Pinpoint the cell where the given text exists, returning its [X, Y] midpoint coordinate. 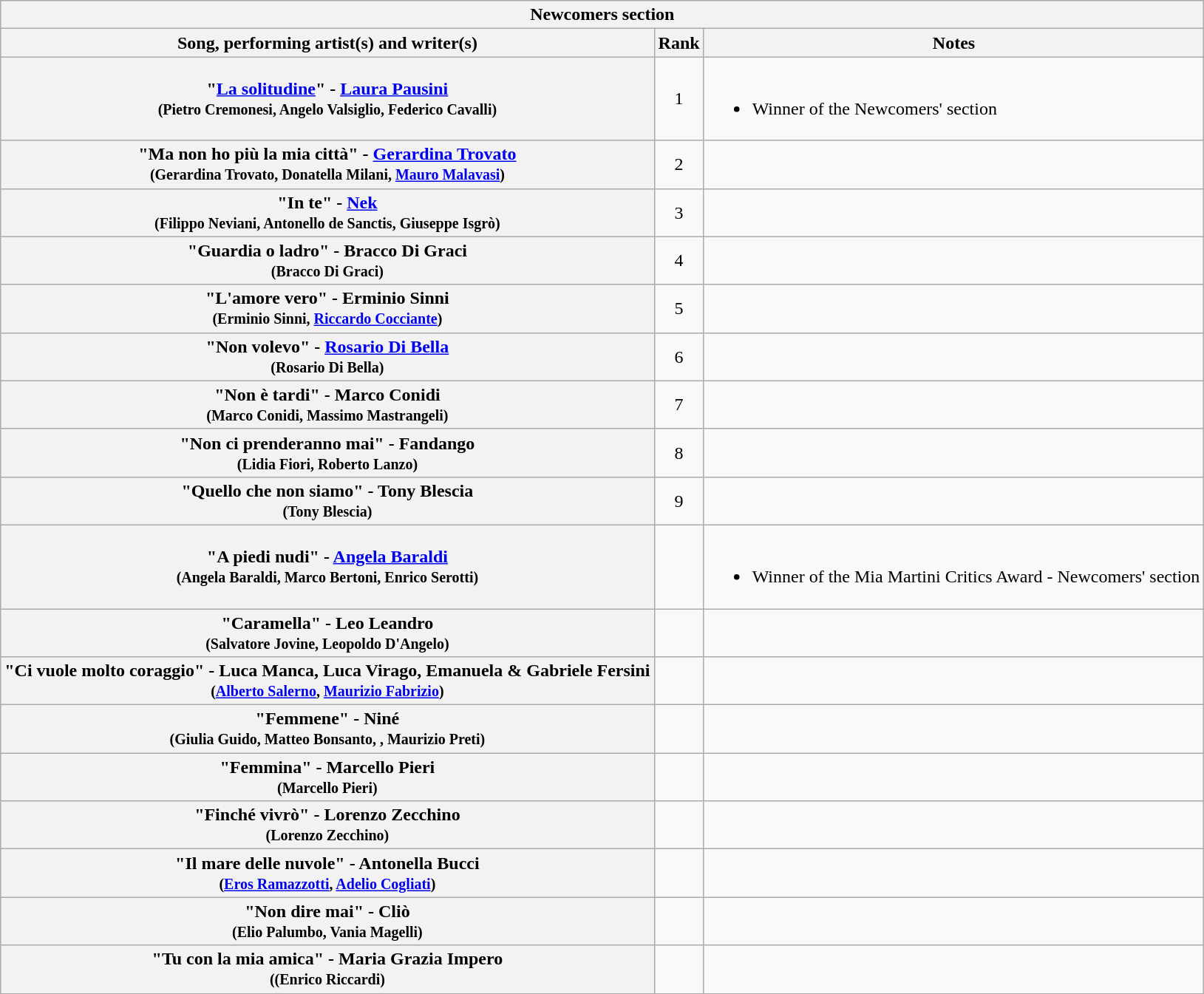
9 [678, 501]
Newcomers section [602, 15]
"Femmina" - Marcello Pieri (Marcello Pieri) [327, 777]
"Femmene" - Niné (Giulia Guido, Matteo Bonsanto, , Maurizio Preti) [327, 729]
"Ci vuole molto coraggio" - Luca Manca, Luca Virago, Emanuela & Gabriele Fersini (Alberto Salerno, Maurizio Fabrizio) [327, 681]
"Ma non ho più la mia città" - Gerardina Trovato (Gerardina Trovato, Donatella Milani, Mauro Malavasi) [327, 164]
3 [678, 213]
"Non ci prenderanno mai" - Fandango (Lidia Fiori, Roberto Lanzo) [327, 452]
Winner of the Mia Martini Critics Award - Newcomers' section [953, 566]
"Guardia o ladro" - Bracco Di Graci (Bracco Di Graci) [327, 260]
"Caramella" - Leo Leandro (Salvatore Jovine, Leopoldo D'Angelo) [327, 633]
6 [678, 356]
"Finché vivrò" - Lorenzo Zecchino (Lorenzo Zecchino) [327, 825]
5 [678, 309]
7 [678, 405]
4 [678, 260]
"L'amore vero" - Erminio Sinni (Erminio Sinni, Riccardo Cocciante) [327, 309]
"A piedi nudi" - Angela Baraldi (Angela Baraldi, Marco Bertoni, Enrico Serotti) [327, 566]
Song, performing artist(s) and writer(s) [327, 43]
1 [678, 99]
Rank [678, 43]
"In te" - Nek (Filippo Neviani, Antonello de Sanctis, Giuseppe Isgrò) [327, 213]
8 [678, 452]
2 [678, 164]
"Non dire mai" - Cliò (Elio Palumbo, Vania Magelli) [327, 921]
"Tu con la mia amica" - Maria Grazia Impero ((Enrico Riccardi) [327, 970]
"Non è tardi" - Marco Conidi (Marco Conidi, Massimo Mastrangeli) [327, 405]
"Quello che non siamo" - Tony Blescia (Tony Blescia) [327, 501]
Notes [953, 43]
"La solitudine" - Laura Pausini (Pietro Cremonesi, Angelo Valsiglio, Federico Cavalli) [327, 99]
Winner of the Newcomers' section [953, 99]
"Il mare delle nuvole" - Antonella Bucci (Eros Ramazzotti, Adelio Cogliati) [327, 874]
"Non volevo" - Rosario Di Bella (Rosario Di Bella) [327, 356]
